Output the (x, y) coordinate of the center of the cell containing the given text.  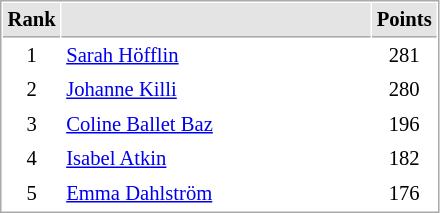
4 (32, 158)
2 (32, 90)
280 (404, 90)
Sarah Höfflin (216, 56)
Rank (32, 20)
Emma Dahlström (216, 194)
Johanne Killi (216, 90)
5 (32, 194)
176 (404, 194)
281 (404, 56)
1 (32, 56)
Points (404, 20)
3 (32, 124)
196 (404, 124)
182 (404, 158)
Coline Ballet Baz (216, 124)
Isabel Atkin (216, 158)
